For the text-containing cell, return its midpoint in (x, y) coordinate format. 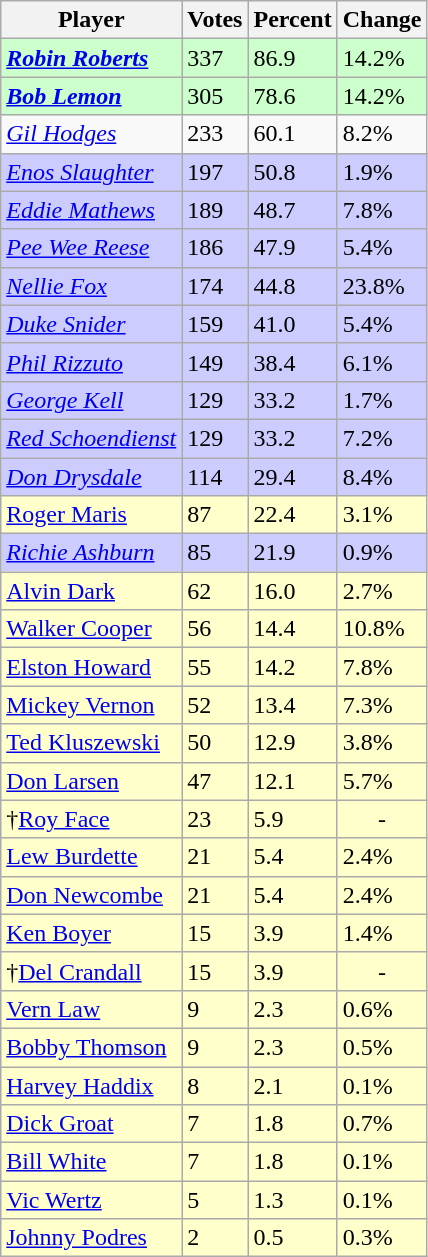
87 (215, 515)
1.3 (292, 1200)
Roger Maris (92, 515)
0.5 (292, 1238)
197 (215, 172)
Ken Boyer (92, 933)
Johnny Podres (92, 1238)
86.9 (292, 58)
1.9% (382, 172)
0.6% (382, 1009)
Dick Groat (92, 1124)
41.0 (292, 324)
149 (215, 362)
Ted Kluszewski (92, 743)
Duke Snider (92, 324)
Mickey Vernon (92, 705)
5 (215, 1200)
Don Larsen (92, 781)
Lew Burdette (92, 857)
7.3% (382, 705)
George Kell (92, 400)
50.8 (292, 172)
Vic Wertz (92, 1200)
Vern Law (92, 1009)
3.1% (382, 515)
Walker Cooper (92, 629)
Elston Howard (92, 667)
Alvin Dark (92, 591)
14.4 (292, 629)
16.0 (292, 591)
305 (215, 96)
3.8% (382, 743)
12.9 (292, 743)
62 (215, 591)
0.3% (382, 1238)
78.6 (292, 96)
60.1 (292, 134)
7.2% (382, 438)
2.7% (382, 591)
23.8% (382, 286)
8 (215, 1085)
0.5% (382, 1047)
Richie Ashburn (92, 553)
47 (215, 781)
85 (215, 553)
Change (382, 20)
Percent (292, 20)
10.8% (382, 629)
Red Schoendienst (92, 438)
5.7% (382, 781)
1.4% (382, 933)
22.4 (292, 515)
Bill White (92, 1162)
Pee Wee Reese (92, 248)
Eddie Mathews (92, 210)
189 (215, 210)
186 (215, 248)
44.8 (292, 286)
29.4 (292, 477)
174 (215, 286)
8.4% (382, 477)
†Del Crandall (92, 971)
Gil Hodges (92, 134)
23 (215, 819)
0.7% (382, 1124)
2.1 (292, 1085)
Harvey Haddix (92, 1085)
47.9 (292, 248)
†Roy Face (92, 819)
55 (215, 667)
Enos Slaughter (92, 172)
21.9 (292, 553)
50 (215, 743)
Nellie Fox (92, 286)
Player (92, 20)
233 (215, 134)
337 (215, 58)
159 (215, 324)
Robin Roberts (92, 58)
Bobby Thomson (92, 1047)
0.9% (382, 553)
2 (215, 1238)
8.2% (382, 134)
Don Drysdale (92, 477)
Votes (215, 20)
38.4 (292, 362)
14.2 (292, 667)
Bob Lemon (92, 96)
13.4 (292, 705)
52 (215, 705)
114 (215, 477)
Phil Rizzuto (92, 362)
Don Newcombe (92, 895)
1.7% (382, 400)
5.9 (292, 819)
48.7 (292, 210)
56 (215, 629)
6.1% (382, 362)
12.1 (292, 781)
